Capture the cell that displays the provided text and extract its (x, y) central coordinate. 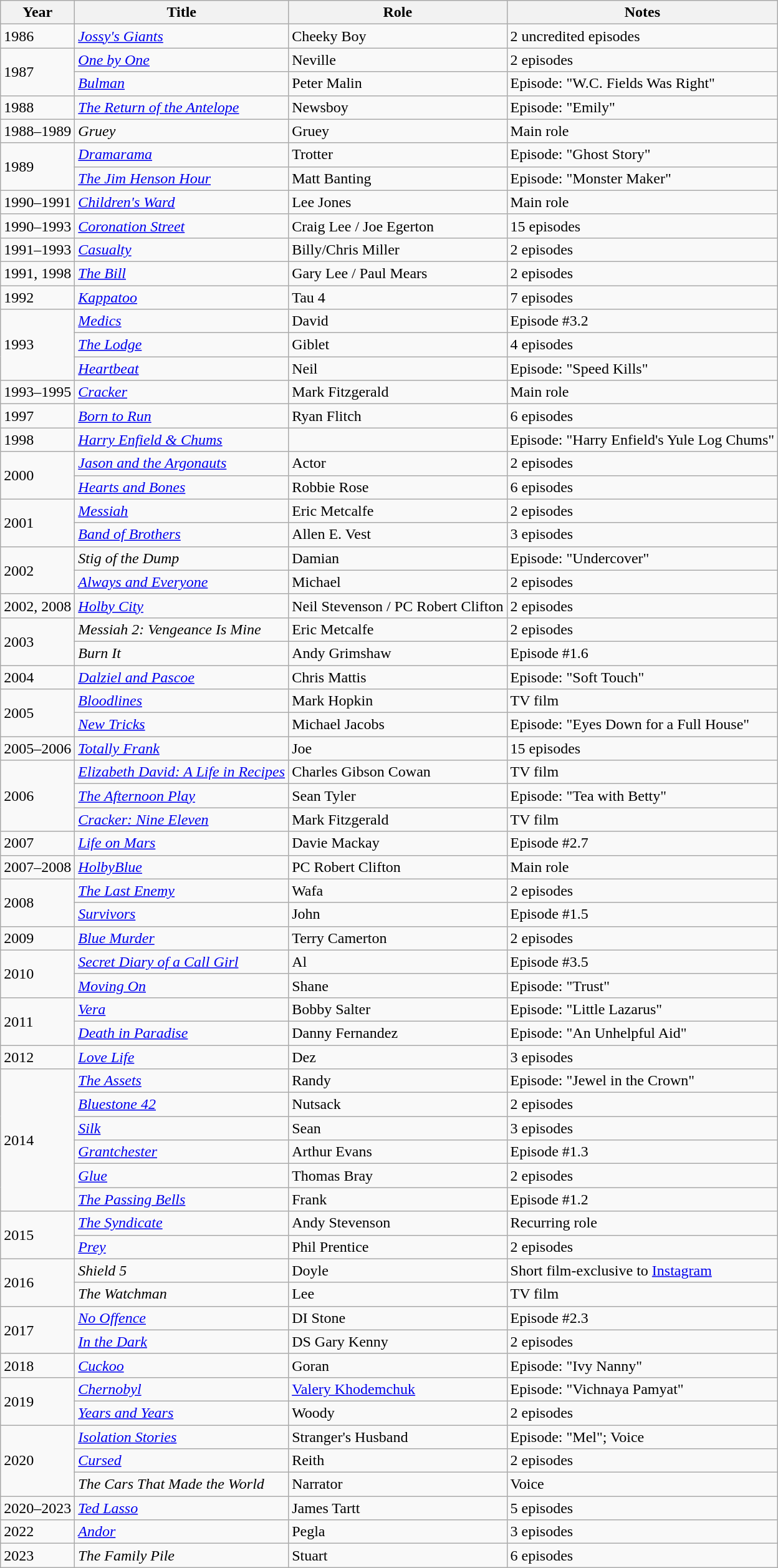
Joe (398, 748)
2023 (37, 1556)
Episode #1.2 (642, 1199)
Gary Lee / Paul Mears (398, 273)
2012 (37, 1057)
2009 (37, 938)
Band of Brothers (182, 535)
Al (398, 962)
Billy/Chris Miller (398, 249)
Reith (398, 1461)
Narrator (398, 1484)
Episode: "Mel"; Voice (642, 1436)
The Afternoon Play (182, 796)
Episode #3.5 (642, 962)
2018 (37, 1365)
Episode: "Trust" (642, 985)
Ryan Flitch (398, 416)
Sean Tyler (398, 796)
The Last Enemy (182, 891)
Cuckoo (182, 1365)
Charles Gibson Cowan (398, 772)
Lee Jones (398, 202)
2015 (37, 1235)
Thomas Bray (398, 1176)
1990–1991 (37, 202)
Survivors (182, 914)
Lee (398, 1294)
2002 (37, 570)
Episode: "Little Lazarus" (642, 1009)
Tau 4 (398, 298)
Mark Hopkin (398, 701)
The Watchman (182, 1294)
Year (37, 12)
Bobby Salter (398, 1009)
The Return of the Antelope (182, 107)
5 episodes (642, 1508)
Bluestone 42 (182, 1105)
Neville (398, 60)
1988 (37, 107)
Episode #1.3 (642, 1152)
2011 (37, 1021)
2005 (37, 713)
Burn It (182, 653)
The Assets (182, 1081)
Stranger's Husband (398, 1436)
Davie Mackay (398, 843)
2007 (37, 843)
Casualty (182, 249)
Recurring role (642, 1223)
Chris Mattis (398, 677)
Peter Malin (398, 84)
Episode: "An Unhelpful Aid" (642, 1033)
Children's Ward (182, 202)
Glue (182, 1176)
Episode #1.5 (642, 914)
Neil Stevenson / PC Robert Clifton (398, 606)
The Jim Henson Hour (182, 178)
Messiah (182, 511)
Stuart (398, 1556)
2007–2008 (37, 867)
Title (182, 12)
Actor (398, 463)
Andy Stevenson (398, 1223)
Episode: "Emily" (642, 107)
1986 (37, 36)
Cracker (182, 392)
2006 (37, 796)
Episode: "Ghost Story" (642, 155)
Short film-exclusive to Instagram (642, 1270)
Andy Grimshaw (398, 653)
1989 (37, 167)
Neil (398, 369)
2016 (37, 1282)
Episode #2.3 (642, 1318)
Terry Camerton (398, 938)
Episode: "Eyes Down for a Full House" (642, 725)
Always and Everyone (182, 582)
1993 (37, 345)
2004 (37, 677)
Voice (642, 1484)
Valery Khodemchuk (398, 1389)
7 episodes (642, 298)
2000 (37, 475)
Episode: "Undercover" (642, 558)
DS Gary Kenny (398, 1342)
Dramarama (182, 155)
Ted Lasso (182, 1508)
1992 (37, 298)
Episode: "W.C. Fields Was Right" (642, 84)
Pegla (398, 1532)
Episode: "Speed Kills" (642, 369)
Episode: "Harry Enfield's Yule Log Chums" (642, 440)
Nutsack (398, 1105)
Born to Run (182, 416)
Stig of the Dump (182, 558)
Matt Banting (398, 178)
Arthur Evans (398, 1152)
Andor (182, 1532)
PC Robert Clifton (398, 867)
Episode: "Monster Maker" (642, 178)
In the Dark (182, 1342)
Prey (182, 1247)
Secret Diary of a Call Girl (182, 962)
1991, 1998 (37, 273)
Isolation Stories (182, 1436)
Woody (398, 1413)
Holby City (182, 606)
Medics (182, 321)
Michael Jacobs (398, 725)
Giblet (398, 345)
2020 (37, 1460)
Frank (398, 1199)
Love Life (182, 1057)
Silk (182, 1128)
HolbyBlue (182, 867)
Bloodlines (182, 701)
Phil Prentice (398, 1247)
Harry Enfield & Chums (182, 440)
Cheeky Boy (398, 36)
2001 (37, 523)
The Cars That Made the World (182, 1484)
Allen E. Vest (398, 535)
Totally Frank (182, 748)
Newsboy (398, 107)
Dalziel and Pascoe (182, 677)
Wafa (398, 891)
Episode: "Soft Touch" (642, 677)
1990–1993 (37, 226)
Goran (398, 1365)
Role (398, 12)
Heartbeat (182, 369)
Life on Mars (182, 843)
James Tartt (398, 1508)
Moving On (182, 985)
1991–1993 (37, 249)
Jason and the Argonauts (182, 463)
4 episodes (642, 345)
Episode #1.6 (642, 653)
1988–1989 (37, 131)
2022 (37, 1532)
The Passing Bells (182, 1199)
Shane (398, 985)
2014 (37, 1140)
Craig Lee / Joe Egerton (398, 226)
Blue Murder (182, 938)
2017 (37, 1330)
2019 (37, 1401)
The Family Pile (182, 1556)
Notes (642, 12)
Randy (398, 1081)
No Offence (182, 1318)
Damian (398, 558)
Episode: "Vichnaya Pamyat" (642, 1389)
Chernobyl (182, 1389)
DI Stone (398, 1318)
2003 (37, 641)
John (398, 914)
One by One (182, 60)
The Syndicate (182, 1223)
1993–1995 (37, 392)
Messiah 2: Vengeance Is Mine (182, 629)
1987 (37, 72)
Danny Fernandez (398, 1033)
1997 (37, 416)
The Lodge (182, 345)
Episode: "Ivy Nanny" (642, 1365)
Michael (398, 582)
Episode: "Jewel in the Crown" (642, 1081)
New Tricks (182, 725)
Vera (182, 1009)
Episode #3.2 (642, 321)
Episode #2.7 (642, 843)
2002, 2008 (37, 606)
Hearts and Bones (182, 487)
2005–2006 (37, 748)
David (398, 321)
Cracker: Nine Eleven (182, 820)
2 uncredited episodes (642, 36)
Bulman (182, 84)
Jossy's Giants (182, 36)
Robbie Rose (398, 487)
Kappatoo (182, 298)
The Bill (182, 273)
2008 (37, 903)
Episode: "Tea with Betty" (642, 796)
2010 (37, 974)
Sean (398, 1128)
Death in Paradise (182, 1033)
Trotter (398, 155)
Shield 5 (182, 1270)
Years and Years (182, 1413)
Elizabeth David: A Life in Recipes (182, 772)
2020–2023 (37, 1508)
Cursed (182, 1461)
Dez (398, 1057)
Grantchester (182, 1152)
1998 (37, 440)
Doyle (398, 1270)
Coronation Street (182, 226)
